Determine the [X, Y] coordinate at the center of the cell enclosing the given text.  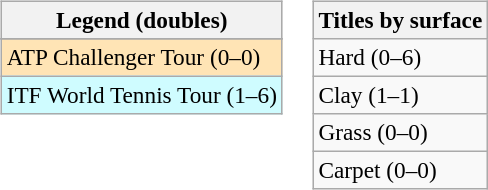
Legend (doubles) [142, 20]
ATP Challenger Tour (0–0) [142, 57]
Grass (0–0) [400, 133]
Clay (1–1) [400, 95]
Titles by surface [400, 20]
Carpet (0–0) [400, 171]
ITF World Tennis Tour (1–6) [142, 95]
Hard (0–6) [400, 57]
